Return (x, y) of the center of cell containing provided text 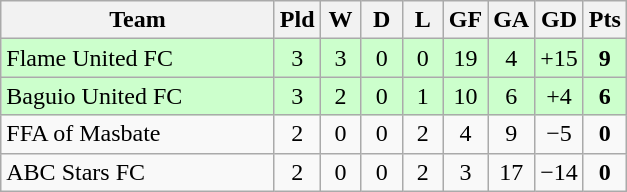
+4 (560, 96)
Baguio United FC (138, 96)
ABC Stars FC (138, 172)
Team (138, 20)
GD (560, 20)
GF (465, 20)
GA (512, 20)
−14 (560, 172)
10 (465, 96)
1 (422, 96)
D (382, 20)
19 (465, 58)
−5 (560, 134)
+15 (560, 58)
FFA of Masbate (138, 134)
W (340, 20)
17 (512, 172)
Pts (604, 20)
Pld (297, 20)
L (422, 20)
Flame United FC (138, 58)
